Detect which cell encompasses the target text, then output its (X, Y) center coordinate. 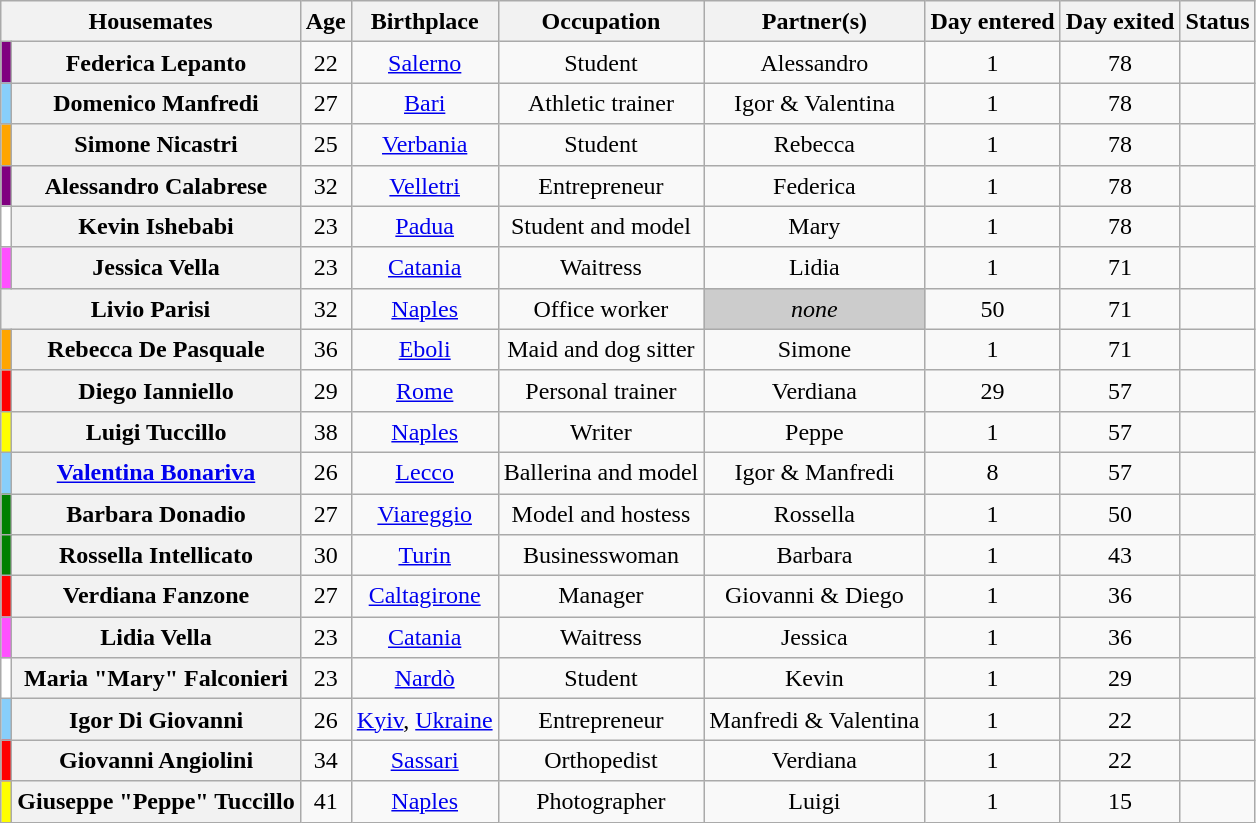
Giuseppe "Peppe" Tuccillo (156, 802)
Athletic trainer (601, 104)
Manfredi & Valentina (814, 720)
Domenico Manfredi (156, 104)
Kyiv, Ukraine (424, 720)
Rossella Intellicato (156, 556)
Diego Ianniello (156, 390)
Lecco (424, 472)
Rebecca De Pasquale (156, 350)
Nardò (424, 678)
Businesswoman (601, 556)
Valentina Bonariva (156, 472)
Status (1218, 22)
41 (326, 802)
Salerno (424, 62)
Mary (814, 226)
Luigi (814, 802)
Maid and dog sitter (601, 350)
Lidia Vella (156, 638)
Jessica Vella (156, 268)
Caltagirone (424, 596)
15 (1120, 802)
Giovanni Angiolini (156, 760)
Velletri (424, 186)
Office worker (601, 308)
34 (326, 760)
Lidia (814, 268)
Maria "Mary" Falconieri (156, 678)
Luigi Tuccillo (156, 432)
Birthplace (424, 22)
Kevin Ishebabi (156, 226)
Personal trainer (601, 390)
Day entered (992, 22)
Igor Di Giovanni (156, 720)
8 (992, 472)
Bari (424, 104)
Model and hostess (601, 514)
Age (326, 22)
Peppe (814, 432)
Verdiana Fanzone (156, 596)
Kevin (814, 678)
Ballerina and model (601, 472)
Alessandro (814, 62)
Verbania (424, 144)
Livio Parisi (150, 308)
Simone Nicastri (156, 144)
Day exited (1120, 22)
Rome (424, 390)
Simone (814, 350)
Alessandro Calabrese (156, 186)
Igor & Valentina (814, 104)
Turin (424, 556)
Sassari (424, 760)
Rossella (814, 514)
Writer (601, 432)
Manager (601, 596)
43 (1120, 556)
none (814, 308)
Barbara (814, 556)
Jessica (814, 638)
Eboli (424, 350)
Housemates (150, 22)
Partner(s) (814, 22)
Federica (814, 186)
Padua (424, 226)
Igor & Manfredi (814, 472)
Giovanni & Diego (814, 596)
Student and model (601, 226)
38 (326, 432)
Occupation (601, 22)
Photographer (601, 802)
Barbara Donadio (156, 514)
Rebecca (814, 144)
Orthopedist (601, 760)
30 (326, 556)
25 (326, 144)
Viareggio (424, 514)
Federica Lepanto (156, 62)
